Find where the given text appears and provide that cell's center as (x, y) coordinate. 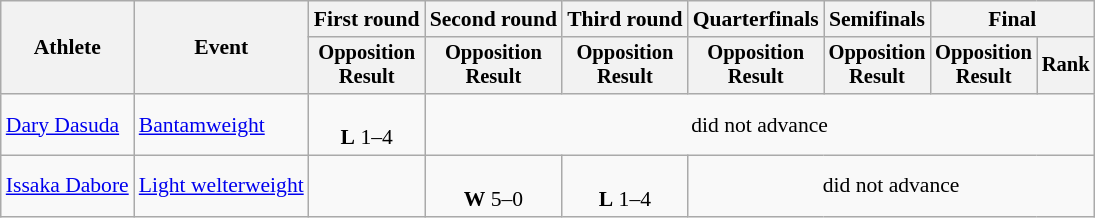
Quarterfinals (756, 19)
First round (367, 19)
Issaka Dabore (68, 186)
Athlete (68, 48)
W 5–0 (494, 186)
Third round (625, 19)
Event (222, 48)
Final (1012, 19)
Second round (494, 19)
Rank (1066, 66)
Dary Dasuda (68, 124)
Light welterweight (222, 186)
Semifinals (878, 19)
Bantamweight (222, 124)
